Output the [x, y] coordinate of the center of the cell containing the given text.  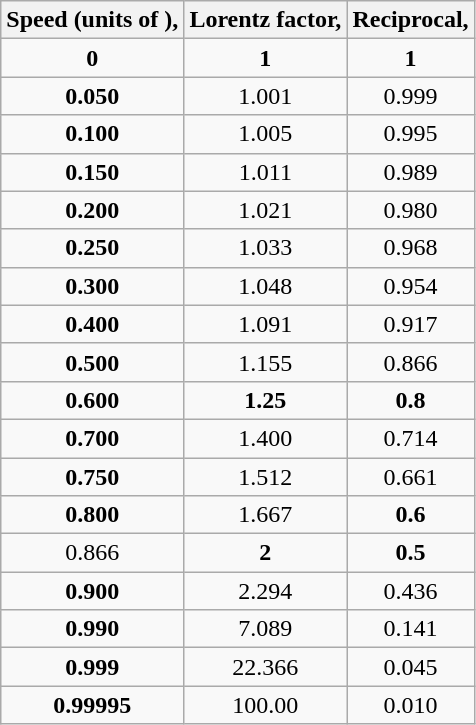
0.250 [92, 248]
0.010 [410, 705]
1.25 [266, 400]
1.155 [266, 362]
0 [92, 58]
0.700 [92, 438]
0.141 [410, 629]
1.091 [266, 324]
0.750 [92, 477]
0.995 [410, 134]
0.714 [410, 438]
0.045 [410, 667]
0.100 [92, 134]
0.990 [92, 629]
0.150 [92, 172]
0.661 [410, 477]
0.500 [92, 362]
0.8 [410, 400]
0.980 [410, 210]
1.011 [266, 172]
1.400 [266, 438]
1.667 [266, 515]
1.033 [266, 248]
0.5 [410, 553]
7.089 [266, 629]
0.600 [92, 400]
0.300 [92, 286]
1.048 [266, 286]
2.294 [266, 591]
Lorentz factor, [266, 20]
0.200 [92, 210]
2 [266, 553]
0.050 [92, 96]
0.900 [92, 591]
0.954 [410, 286]
100.00 [266, 705]
0.99995 [92, 705]
0.6 [410, 515]
0.436 [410, 591]
1.005 [266, 134]
1.512 [266, 477]
0.800 [92, 515]
0.917 [410, 324]
0.400 [92, 324]
0.968 [410, 248]
22.366 [266, 667]
0.989 [410, 172]
Speed (units of ), [92, 20]
1.021 [266, 210]
Reciprocal, [410, 20]
1.001 [266, 96]
